Return [x, y] of the center of cell containing provided text 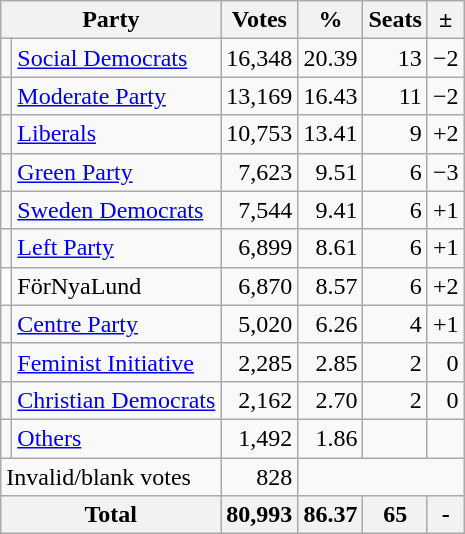
% [330, 20]
2.85 [330, 362]
Invalid/blank votes [111, 477]
13,169 [260, 96]
6,899 [260, 248]
86.37 [330, 515]
11 [395, 96]
9.41 [330, 210]
65 [395, 515]
- [446, 515]
10,753 [260, 134]
2,285 [260, 362]
13 [395, 58]
Liberals [116, 134]
1.86 [330, 438]
80,993 [260, 515]
± [446, 20]
Seats [395, 20]
2.70 [330, 400]
FörNyaLund [116, 286]
Left Party [116, 248]
Green Party [116, 172]
Total [111, 515]
Votes [260, 20]
Others [116, 438]
5,020 [260, 324]
9.51 [330, 172]
8.61 [330, 248]
Party [111, 20]
7,623 [260, 172]
1,492 [260, 438]
2,162 [260, 400]
Centre Party [116, 324]
8.57 [330, 286]
Christian Democrats [116, 400]
16,348 [260, 58]
20.39 [330, 58]
16.43 [330, 96]
7,544 [260, 210]
13.41 [330, 134]
−3 [446, 172]
828 [260, 477]
Sweden Democrats [116, 210]
6.26 [330, 324]
4 [395, 324]
Moderate Party [116, 96]
Social Democrats [116, 58]
Feminist Initiative [116, 362]
9 [395, 134]
6,870 [260, 286]
